Output the [X, Y] coordinate of the center of the cell containing the given text.  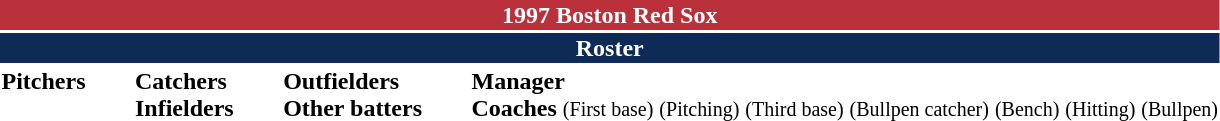
Roster [610, 48]
1997 Boston Red Sox [610, 15]
